Detect which cell encompasses the target text, then output its [X, Y] center coordinate. 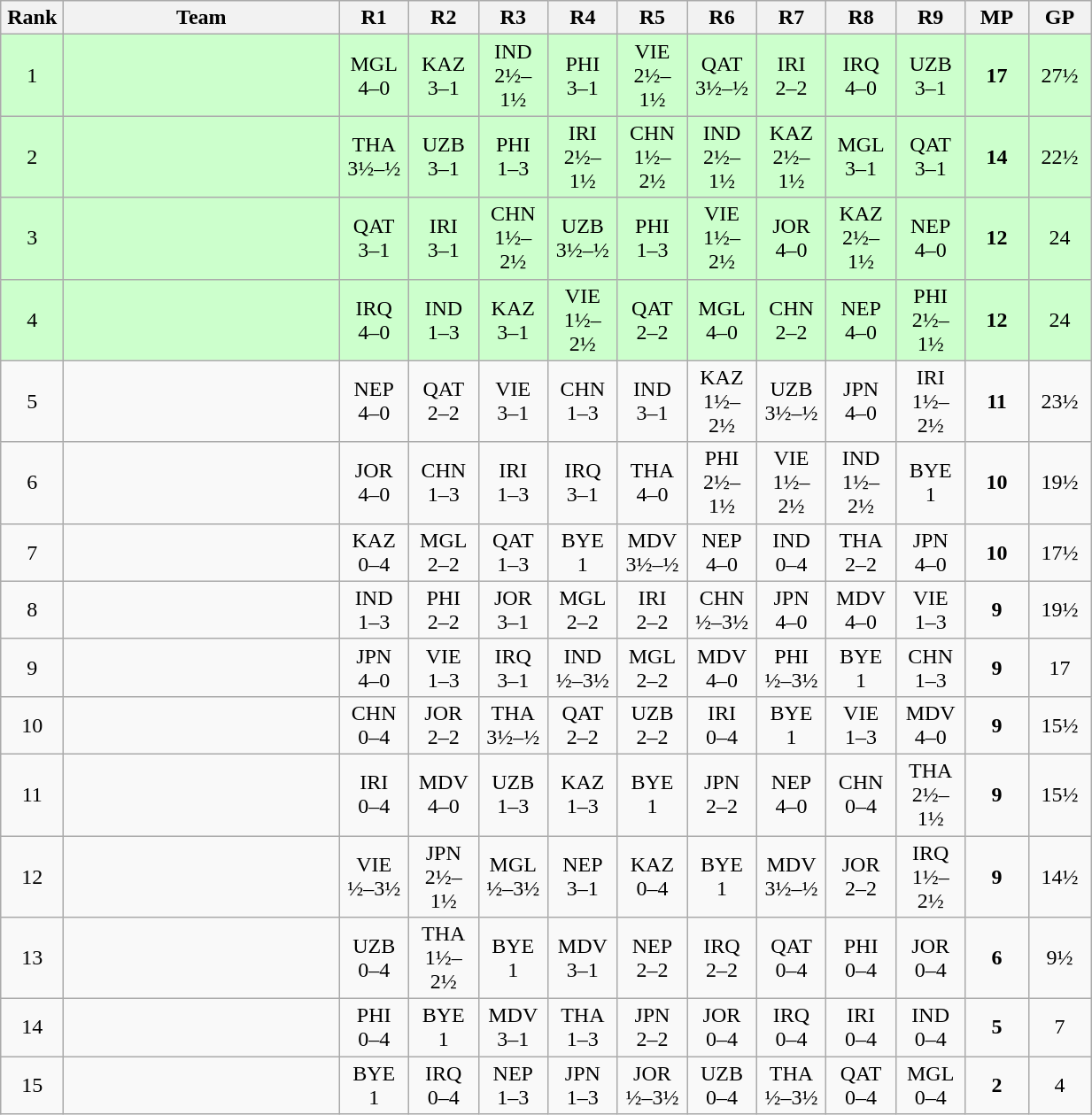
VIE3–1 [514, 401]
17½ [1059, 553]
R3 [514, 18]
PHI½–3½ [792, 668]
22½ [1059, 157]
9½ [1059, 958]
Team [202, 18]
13 [32, 958]
MGL0–4 [930, 1086]
8 [32, 609]
VIE½–3½ [374, 877]
R1 [374, 18]
R6 [723, 18]
IND1½–2½ [861, 483]
MP [997, 18]
THA4–0 [652, 483]
R8 [861, 18]
GP [1059, 18]
IRI1½–2½ [930, 401]
15 [32, 1086]
KAZ1–3 [583, 794]
23½ [1059, 401]
KAZ1½–2½ [723, 401]
UZB1–3 [514, 794]
THA2½–1½ [930, 794]
IND3–1 [652, 401]
THA1–3 [583, 1027]
R7 [792, 18]
THA2–2 [861, 553]
PHI2–2 [443, 609]
JPN1–3 [583, 1086]
JOR3–1 [514, 609]
QAT3½–½ [723, 75]
27½ [1059, 75]
MGL3–1 [861, 157]
JOR½–3½ [652, 1086]
R5 [652, 18]
14½ [1059, 877]
IRI2½–1½ [583, 157]
NEP2–2 [652, 958]
IRI3–1 [443, 238]
NEP1–3 [514, 1086]
Rank [32, 18]
IRI1–3 [514, 483]
NEP3–1 [583, 877]
R9 [930, 18]
THA1½–2½ [443, 958]
JPN2½–1½ [443, 877]
PHI3–1 [583, 75]
CHN2–2 [792, 320]
IRQ2–2 [723, 958]
R2 [443, 18]
UZB2–2 [652, 724]
VIE2½–1½ [652, 75]
QAT1–3 [514, 553]
3 [32, 238]
CHN½–3½ [723, 609]
THA½–3½ [792, 1086]
IRQ1½–2½ [930, 877]
IND½–3½ [583, 668]
MGL½–3½ [514, 877]
R4 [583, 18]
1 [32, 75]
